Return the (X, Y) coordinate for the center point of the cell that contains the specified text.  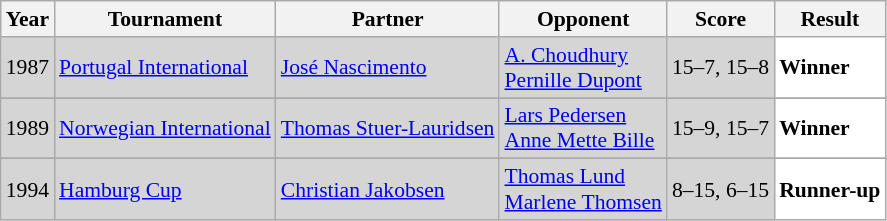
15–9, 15–7 (720, 128)
8–15, 6–15 (720, 190)
Portugal International (165, 68)
1987 (28, 68)
Year (28, 19)
Norwegian International (165, 128)
Thomas Stuer-Lauridsen (388, 128)
1989 (28, 128)
1994 (28, 190)
15–7, 15–8 (720, 68)
Tournament (165, 19)
Partner (388, 19)
Opponent (582, 19)
Hamburg Cup (165, 190)
Result (830, 19)
Runner-up (830, 190)
Score (720, 19)
Christian Jakobsen (388, 190)
Thomas Lund Marlene Thomsen (582, 190)
José Nascimento (388, 68)
A. Choudhury Pernille Dupont (582, 68)
Lars Pedersen Anne Mette Bille (582, 128)
